Search for the cell housing the specified text and yield its (x, y) center coordinate. 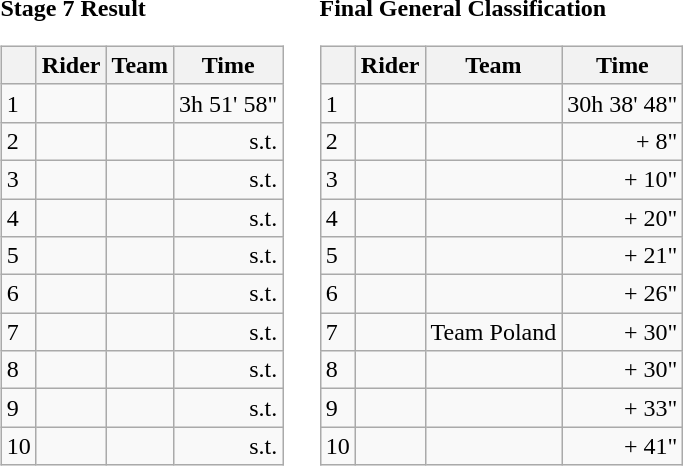
+ 33" (622, 408)
+ 26" (622, 294)
+ 20" (622, 217)
+ 10" (622, 179)
30h 38' 48" (622, 103)
+ 8" (622, 141)
3h 51' 58" (228, 103)
+ 41" (622, 446)
+ 21" (622, 256)
Team Poland (494, 332)
